Locate the cell with the specified text and output its [X, Y] center coordinate. 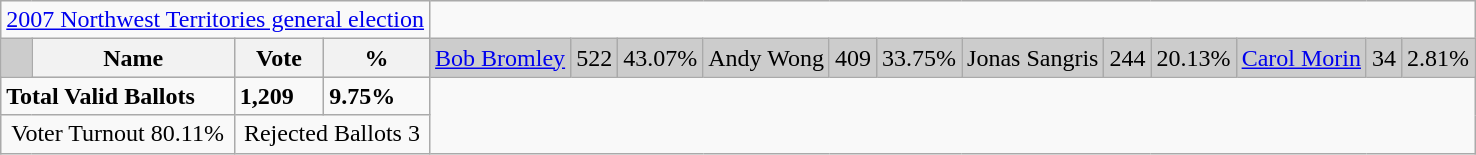
409 [852, 58]
34 [1384, 58]
2.81% [1438, 58]
33.75% [920, 58]
Voter Turnout 80.11% [118, 134]
Jonas Sangris [1033, 58]
% [377, 58]
Total Valid Ballots [118, 96]
Vote [278, 58]
9.75% [377, 96]
Name [133, 58]
522 [594, 58]
Bob Bromley [500, 58]
Carol Morin [1301, 58]
Rejected Ballots 3 [332, 134]
244 [1128, 58]
20.13% [1194, 58]
43.07% [660, 58]
1,209 [278, 96]
Andy Wong [766, 58]
2007 Northwest Territories general election [216, 20]
